Locate the cell with the specified text and output its [X, Y] center coordinate. 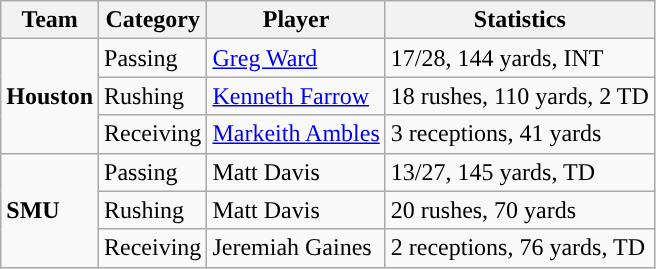
17/28, 144 yards, INT [520, 58]
Team [50, 20]
3 receptions, 41 yards [520, 134]
Markeith Ambles [296, 134]
Greg Ward [296, 58]
Statistics [520, 20]
Category [153, 20]
Player [296, 20]
18 rushes, 110 yards, 2 TD [520, 96]
13/27, 145 yards, TD [520, 172]
20 rushes, 70 yards [520, 210]
SMU [50, 210]
2 receptions, 76 yards, TD [520, 248]
Houston [50, 96]
Jeremiah Gaines [296, 248]
Kenneth Farrow [296, 96]
